Search for the cell housing the specified text and yield its [X, Y] center coordinate. 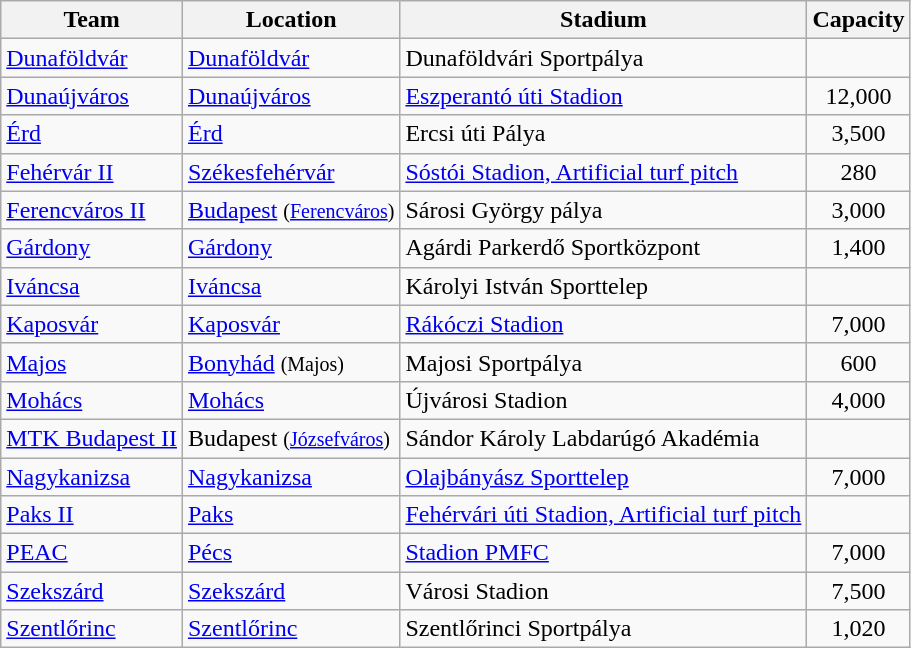
Stadion PMFC [604, 553]
Budapest (Józsefváros) [290, 438]
Bonyhád (Majos) [290, 362]
Fehérvári úti Stadion, Artificial turf pitch [604, 515]
Ferencváros II [92, 210]
Paks [290, 515]
Pécs [290, 553]
Városi Stadion [604, 591]
Rákóczi Stadion [604, 324]
Agárdi Parkerdő Sportközpont [604, 248]
Majosi Sportpálya [604, 362]
Sóstói Stadion, Artificial turf pitch [604, 172]
280 [858, 172]
Fehérvár II [92, 172]
1,020 [858, 629]
MTK Budapest II [92, 438]
Károlyi István Sporttelep [604, 286]
600 [858, 362]
Szentlőrinci Sportpálya [604, 629]
Ercsi úti Pálya [604, 134]
Capacity [858, 20]
Paks II [92, 515]
3,000 [858, 210]
Sándor Károly Labdarúgó Akadémia [604, 438]
Location [290, 20]
Budapest (Ferencváros) [290, 210]
1,400 [858, 248]
PEAC [92, 553]
Majos [92, 362]
Sárosi György pálya [604, 210]
Olajbányász Sporttelep [604, 477]
Székesfehérvár [290, 172]
3,500 [858, 134]
Dunaföldvári Sportpálya [604, 58]
Team [92, 20]
Újvárosi Stadion [604, 400]
4,000 [858, 400]
7,500 [858, 591]
Eszperantó úti Stadion [604, 96]
Stadium [604, 20]
12,000 [858, 96]
